Provide the [X, Y] coordinate of the cell's center where the given text is located.  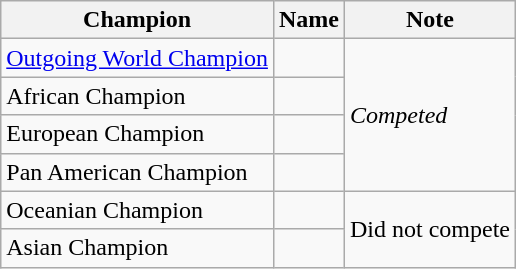
Name [308, 20]
Pan American Champion [138, 172]
African Champion [138, 96]
Competed [430, 115]
European Champion [138, 134]
Note [430, 20]
Champion [138, 20]
Outgoing World Champion [138, 58]
Asian Champion [138, 248]
Did not compete [430, 229]
Oceanian Champion [138, 210]
